Pinpoint the cell where the given text exists, returning its [X, Y] midpoint coordinate. 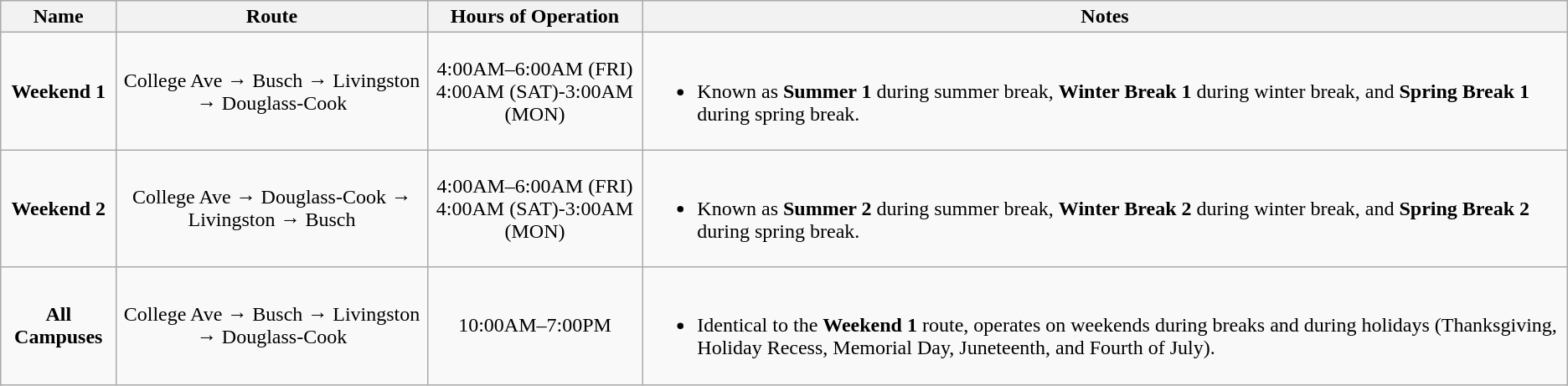
Known as Summer 1 during summer break, Winter Break 1 during winter break, and Spring Break 1 during spring break. [1105, 91]
Route [271, 17]
All Campuses [59, 326]
College Ave → Douglass-Cook → Livingston → Busch [271, 208]
Notes [1105, 17]
Name [59, 17]
10:00AM–7:00PM [534, 326]
Known as Summer 2 during summer break, Winter Break 2 during winter break, and Spring Break 2 during spring break. [1105, 208]
Weekend 2 [59, 208]
Hours of Operation [534, 17]
Weekend 1 [59, 91]
